Extract the [X, Y] coordinate from the center of the cell holding the provided text.  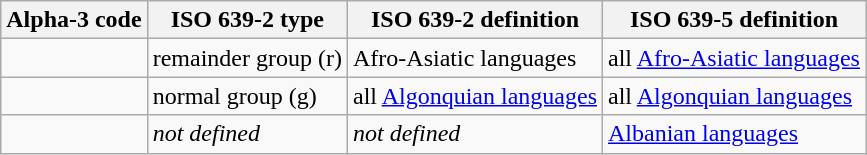
all Afro-Asiatic languages [734, 58]
Albanian languages [734, 134]
ISO 639-2 type [247, 20]
normal group (g) [247, 96]
Afro-Asiatic languages [474, 58]
ISO 639-2 definition [474, 20]
Alpha-3 code [74, 20]
ISO 639-5 definition [734, 20]
remainder group (r) [247, 58]
